Capture the cell that displays the provided text and extract its [X, Y] central coordinate. 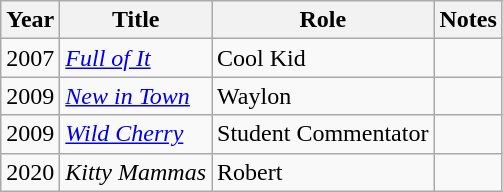
Full of It [136, 58]
New in Town [136, 96]
2007 [30, 58]
Robert [323, 172]
Cool Kid [323, 58]
2020 [30, 172]
Waylon [323, 96]
Student Commentator [323, 134]
Role [323, 20]
Notes [468, 20]
Kitty Mammas [136, 172]
Wild Cherry [136, 134]
Title [136, 20]
Year [30, 20]
